Output the [X, Y] coordinate of the center of the cell containing the given text.  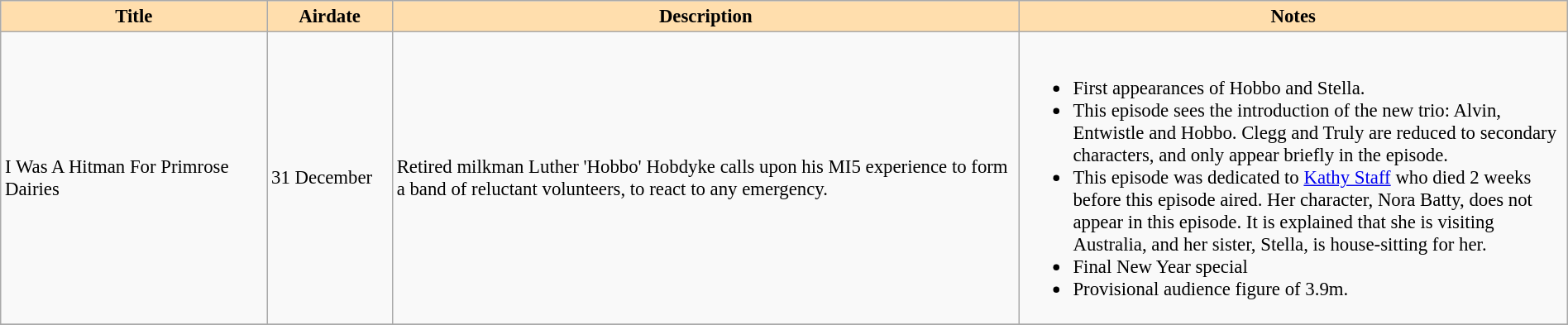
Airdate [330, 17]
31 December [330, 179]
Retired milkman Luther 'Hobbo' Hobdyke calls upon his MI5 experience to form a band of reluctant volunteers, to react to any emergency. [705, 179]
I Was A Hitman For Primrose Dairies [134, 179]
Description [705, 17]
Title [134, 17]
Notes [1293, 17]
